Search for the cell housing the specified text and yield its [x, y] center coordinate. 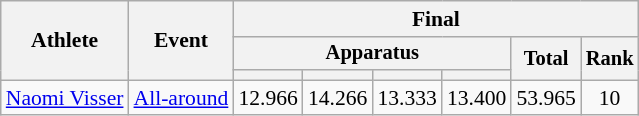
14.266 [338, 98]
Rank [610, 58]
Event [182, 40]
53.965 [546, 98]
13.400 [476, 98]
Total [546, 58]
Naomi Visser [65, 98]
Athlete [65, 40]
10 [610, 98]
Apparatus [372, 54]
13.333 [406, 98]
Final [436, 19]
12.966 [268, 98]
All-around [182, 98]
